Find where the given text appears and provide that cell's center as [X, Y] coordinate. 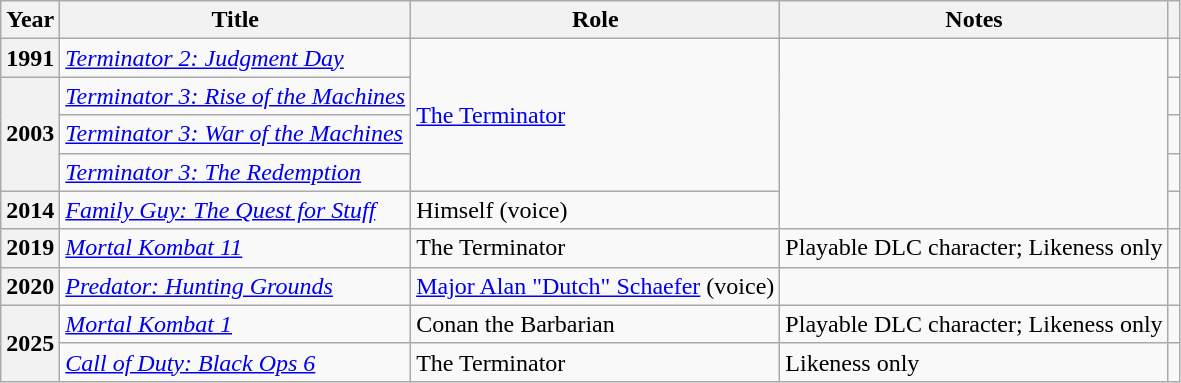
2025 [30, 343]
Terminator 3: War of the Machines [236, 134]
Terminator 3: Rise of the Machines [236, 96]
Conan the Barbarian [596, 324]
1991 [30, 58]
Likeness only [974, 362]
Call of Duty: Black Ops 6 [236, 362]
Role [596, 20]
Mortal Kombat 11 [236, 248]
Predator: Hunting Grounds [236, 286]
Terminator 3: The Redemption [236, 172]
Major Alan "Dutch" Schaefer (voice) [596, 286]
Terminator 2: Judgment Day [236, 58]
Title [236, 20]
2019 [30, 248]
Notes [974, 20]
2020 [30, 286]
Himself (voice) [596, 210]
Mortal Kombat 1 [236, 324]
2003 [30, 134]
2014 [30, 210]
Family Guy: The Quest for Stuff [236, 210]
Year [30, 20]
